Pinpoint the cell where the given text exists, returning its (x, y) midpoint coordinate. 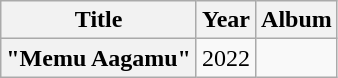
Album (297, 20)
2022 (226, 58)
"Memu Aagamu" (99, 58)
Title (99, 20)
Year (226, 20)
